Pinpoint the cell where the given text exists, returning its [X, Y] midpoint coordinate. 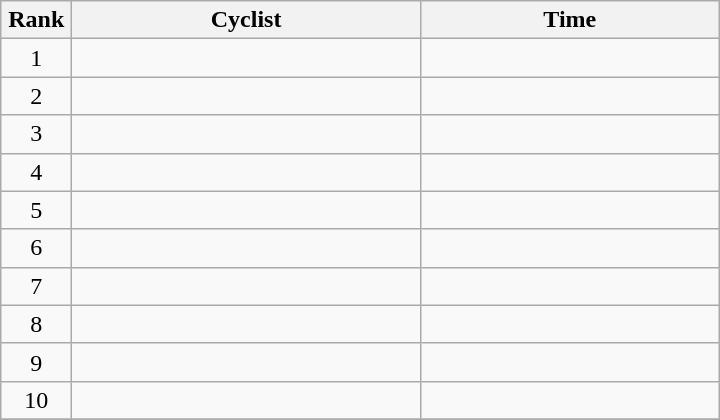
9 [36, 362]
10 [36, 400]
2 [36, 96]
4 [36, 172]
8 [36, 324]
5 [36, 210]
Cyclist [246, 20]
6 [36, 248]
1 [36, 58]
7 [36, 286]
Time [570, 20]
Rank [36, 20]
3 [36, 134]
